Search for the cell housing the specified text and yield its [x, y] center coordinate. 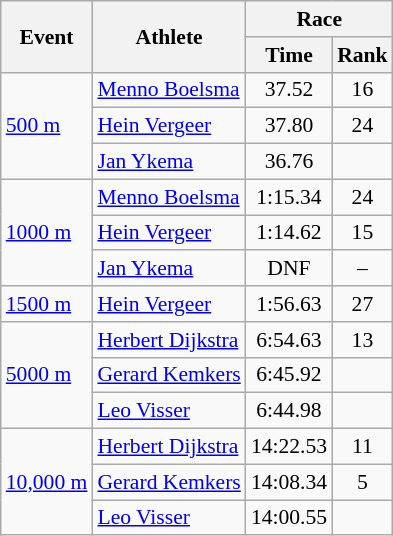
5000 m [47, 376]
Event [47, 36]
10,000 m [47, 482]
16 [362, 90]
1000 m [47, 232]
1:56.63 [289, 304]
Time [289, 55]
1:14.62 [289, 233]
– [362, 269]
5 [362, 482]
15 [362, 233]
37.80 [289, 126]
Race [320, 19]
6:44.98 [289, 411]
36.76 [289, 162]
1500 m [47, 304]
14:00.55 [289, 518]
13 [362, 340]
1:15.34 [289, 197]
Rank [362, 55]
Athlete [168, 36]
14:22.53 [289, 447]
14:08.34 [289, 482]
6:45.92 [289, 375]
6:54.63 [289, 340]
11 [362, 447]
27 [362, 304]
500 m [47, 126]
DNF [289, 269]
37.52 [289, 90]
